Output the [x, y] coordinate of the center of the cell containing the given text.  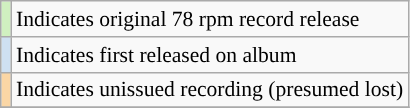
Indicates original 78 rpm record release [210, 19]
Indicates unissued recording (presumed lost) [210, 90]
Indicates first released on album [210, 55]
